Determine the [X, Y] coordinate at the center of the cell enclosing the given text.  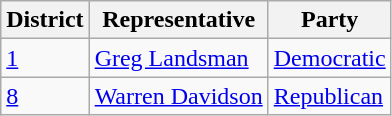
8 [45, 96]
1 [45, 58]
District [45, 20]
Democratic [330, 58]
Representative [178, 20]
Warren Davidson [178, 96]
Party [330, 20]
Greg Landsman [178, 58]
Republican [330, 96]
